Return the [X, Y] coordinate for the center point of the cell that contains the specified text.  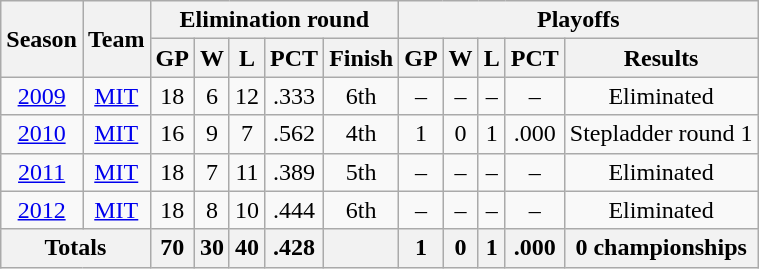
2009 [42, 96]
Results [661, 58]
Stepladder round 1 [661, 134]
.389 [294, 172]
Finish [362, 58]
30 [212, 248]
Team [116, 39]
.428 [294, 248]
.562 [294, 134]
10 [246, 210]
6 [212, 96]
Elimination round [274, 20]
8 [212, 210]
Totals [76, 248]
11 [246, 172]
2010 [42, 134]
.444 [294, 210]
Season [42, 39]
70 [172, 248]
4th [362, 134]
0 championships [661, 248]
12 [246, 96]
5th [362, 172]
2012 [42, 210]
2011 [42, 172]
9 [212, 134]
.333 [294, 96]
Playoffs [578, 20]
40 [246, 248]
16 [172, 134]
